Output the (X, Y) coordinate of the center of the cell containing the given text.  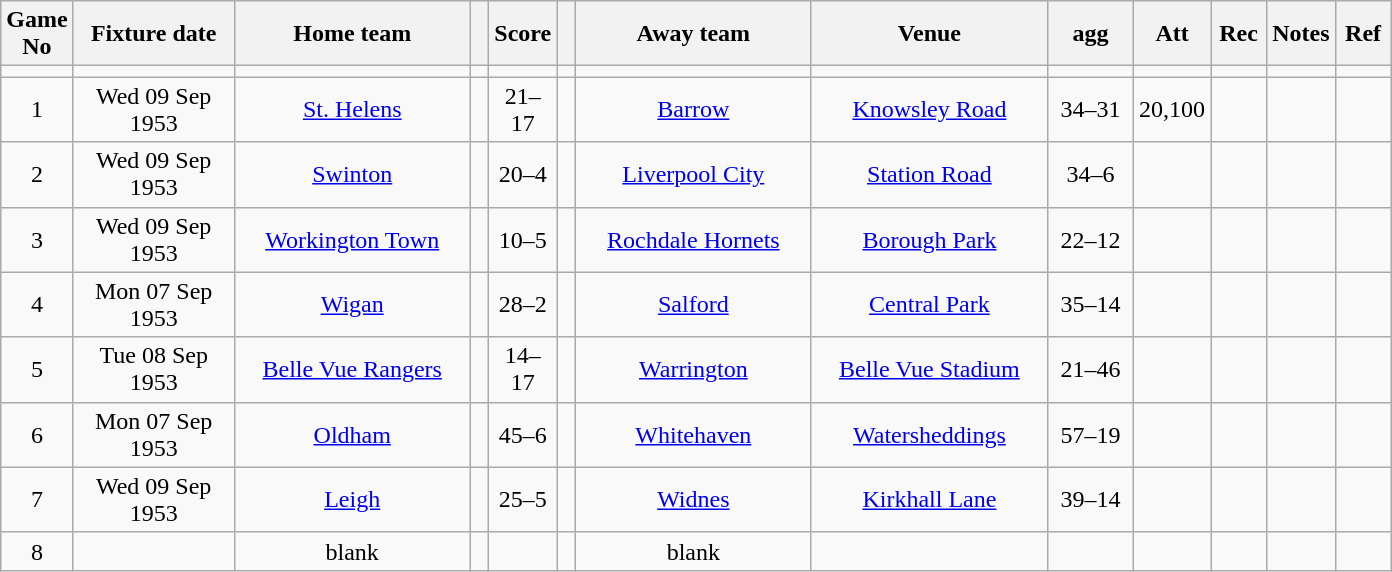
34–31 (1090, 110)
Oldham (352, 434)
1 (37, 110)
22–12 (1090, 240)
Fixture date (154, 34)
Swinton (352, 174)
Central Park (929, 304)
6 (37, 434)
20–4 (523, 174)
Kirkhall Lane (929, 500)
Home team (352, 34)
20,100 (1172, 110)
Venue (929, 34)
3 (37, 240)
agg (1090, 34)
Liverpool City (693, 174)
45–6 (523, 434)
21–46 (1090, 370)
39–14 (1090, 500)
Salford (693, 304)
2 (37, 174)
Barrow (693, 110)
Borough Park (929, 240)
Score (523, 34)
Belle Vue Stadium (929, 370)
Widnes (693, 500)
Away team (693, 34)
57–19 (1090, 434)
Watersheddings (929, 434)
St. Helens (352, 110)
Tue 08 Sep 1953 (154, 370)
Notes (1301, 34)
Wigan (352, 304)
Belle Vue Rangers (352, 370)
28–2 (523, 304)
Ref (1363, 34)
Game No (37, 34)
7 (37, 500)
4 (37, 304)
Workington Town (352, 240)
Knowsley Road (929, 110)
Att (1172, 34)
10–5 (523, 240)
Rochdale Hornets (693, 240)
35–14 (1090, 304)
Warrington (693, 370)
5 (37, 370)
21–17 (523, 110)
25–5 (523, 500)
Rec (1239, 34)
Leigh (352, 500)
Whitehaven (693, 434)
14–17 (523, 370)
8 (37, 551)
34–6 (1090, 174)
Station Road (929, 174)
